Provide the [x, y] coordinate of the cell's center where the given text is located.  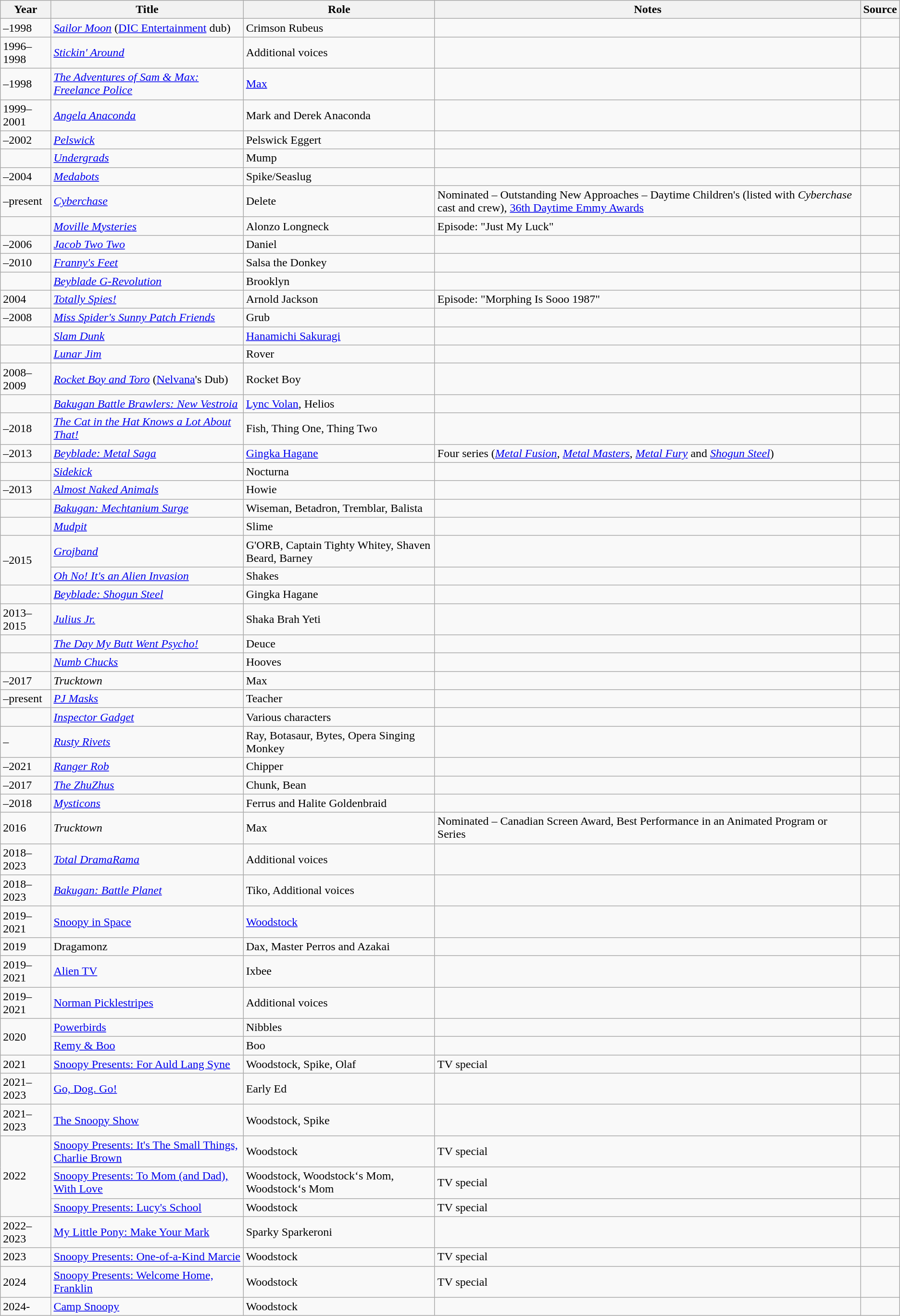
Totally Spies! [147, 299]
Nominated – Outstanding New Approaches – Daytime Children's (listed with Cyberchase cast and crew), 36th Daytime Emmy Awards [648, 201]
Powerbirds [147, 1028]
Alien TV [147, 971]
Rocket Boy and Toro (Nelvana's Dub) [147, 379]
Tiko, Additional voices [339, 890]
Medabots [147, 176]
2020 [26, 1037]
Beyblade G-Revolution [147, 281]
Nominated – Canadian Screen Award, Best Performance in an Animated Program or Series [648, 828]
Slam Dunk [147, 336]
Total DramaRama [147, 859]
Deuce [339, 644]
Delete [339, 201]
Rusty Rivets [147, 742]
2022–2023 [26, 1232]
Inspector Gadget [147, 717]
2013–2015 [26, 619]
Sidekick [147, 472]
Nibbles [339, 1028]
Nocturna [339, 472]
Grub [339, 318]
Wiseman, Betadron, Tremblar, Balista [339, 508]
2016 [26, 828]
Bakugan Battle Brawlers: New Vestroia [147, 404]
1999–2001 [26, 115]
Pelswick Eggert [339, 140]
Snoopy Presents: To Mom (and Dad), With Love [147, 1182]
Grojband [147, 551]
Snoopy Presents: Lucy's School [147, 1207]
Miss Spider's Sunny Patch Friends [147, 318]
My Little Pony: Make Your Mark [147, 1232]
–2004 [26, 176]
Bakugan: Battle Planet [147, 890]
Snoopy in Space [147, 922]
Angela Anaconda [147, 115]
2022 [26, 1176]
Ferrus and Halite Goldenbraid [339, 803]
2024 [26, 1281]
–2021 [26, 767]
Various characters [339, 717]
Chipper [339, 767]
Shaka Brah Yeti [339, 619]
Hanamichi Sakuragi [339, 336]
Snoopy Presents: Welcome Home, Franklin [147, 1281]
Bakugan: Mechtanium Surge [147, 508]
Julius Jr. [147, 619]
Woodstock, Spike, Olaf [339, 1064]
Episode: "Morphing Is Sooo 1987" [648, 299]
Moville Mysteries [147, 226]
Teacher [339, 699]
Sparky Sparkeroni [339, 1232]
Chunk, Bean [339, 785]
The ZhuZhus [147, 785]
Woodstock, Spike [339, 1120]
Franny's Feet [147, 262]
–2002 [26, 140]
Beyblade: Shogun Steel [147, 594]
Beyblade: Metal Saga [147, 453]
Mudpit [147, 526]
Woodstock, Woodstock‘s Mom, Woodstock‘s Mom [339, 1182]
Undergrads [147, 158]
–2010 [26, 262]
Cyberchase [147, 201]
The Cat in the Hat Knows a Lot About That! [147, 429]
Norman Picklestripes [147, 1003]
The Adventures of Sam & Max: Freelance Police [147, 84]
Jacob Two Two [147, 244]
Year [26, 10]
Hooves [339, 662]
Snoopy Presents: One-of-a-Kind Marcie [147, 1257]
Source [880, 10]
Role [339, 10]
2023 [26, 1257]
Pelswick [147, 140]
Boo [339, 1046]
Lync Volan, Helios [339, 404]
Notes [648, 10]
Early Ed [339, 1089]
Shakes [339, 576]
The Snoopy Show [147, 1120]
Almost Naked Animals [147, 490]
2024- [26, 1306]
Numb Chucks [147, 662]
G'ORB, Captain Tighty Whitey, Shaven Beard, Barney [339, 551]
Remy & Boo [147, 1046]
Stickin' Around [147, 53]
Fish, Thing One, Thing Two [339, 429]
Crimson Rubeus [339, 28]
Four series (Metal Fusion, Metal Masters, Metal Fury and Shogun Steel) [648, 453]
Lunar Jim [147, 354]
Sailor Moon (DIC Entertainment dub) [147, 28]
–2008 [26, 318]
Mysticons [147, 803]
Rover [339, 354]
Salsa the Donkey [339, 262]
– [26, 742]
2008–2009 [26, 379]
Snoopy Presents: For Auld Lang Syne [147, 1064]
Ixbee [339, 971]
2004 [26, 299]
Alonzo Longneck [339, 226]
Spike/Seaslug [339, 176]
Camp Snoopy [147, 1306]
Episode: "Just My Luck" [648, 226]
PJ Masks [147, 699]
Mump [339, 158]
Dax, Master Perros and Azakai [339, 946]
Rocket Boy [339, 379]
Go, Dog. Go! [147, 1089]
1996–1998 [26, 53]
Arnold Jackson [339, 299]
Howie [339, 490]
The Day My Butt Went Psycho! [147, 644]
Ray, Botasaur, Bytes, Opera Singing Monkey [339, 742]
2021 [26, 1064]
Dragamonz [147, 946]
Snoopy Presents: It's The Small Things, Charlie Brown [147, 1152]
–2015 [26, 560]
Brooklyn [339, 281]
Title [147, 10]
Ranger Rob [147, 767]
Oh No! It's an Alien Invasion [147, 576]
–2006 [26, 244]
Daniel [339, 244]
2019 [26, 946]
Mark and Derek Anaconda [339, 115]
Slime [339, 526]
